Provide the [X, Y] coordinate of the cell's center where the given text is located.  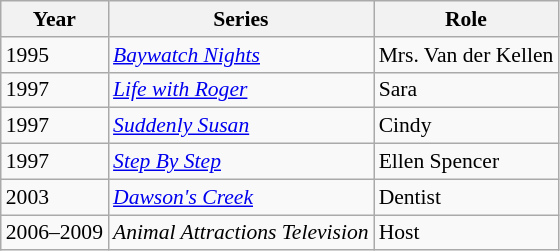
Dentist [466, 197]
Suddenly Susan [241, 126]
Animal Attractions Television [241, 233]
Step By Step [241, 162]
Life with Roger [241, 90]
Ellen Spencer [466, 162]
Sara [466, 90]
Year [54, 19]
1995 [54, 55]
Host [466, 233]
Cindy [466, 126]
Dawson's Creek [241, 197]
Role [466, 19]
2006–2009 [54, 233]
Series [241, 19]
Baywatch Nights [241, 55]
2003 [54, 197]
Mrs. Van der Kellen [466, 55]
